Find where the given text appears and provide that cell's center as [X, Y] coordinate. 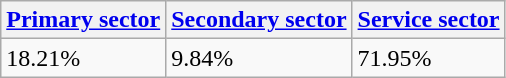
Service sector [428, 20]
18.21% [84, 58]
9.84% [259, 58]
Primary sector [84, 20]
Secondary sector [259, 20]
71.95% [428, 58]
